Search for the cell housing the specified text and yield its [x, y] center coordinate. 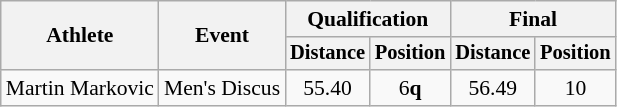
10 [575, 88]
Martin Markovic [80, 88]
Men's Discus [222, 88]
Qualification [368, 19]
Final [532, 19]
Event [222, 36]
55.40 [328, 88]
Athlete [80, 36]
6q [410, 88]
56.49 [492, 88]
